Determine the (X, Y) coordinate at the center of the cell enclosing the given text.  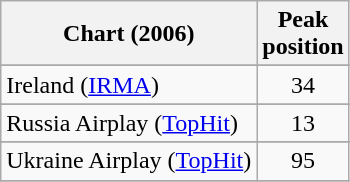
Peakposition (303, 34)
95 (303, 161)
Russia Airplay (TopHit) (129, 123)
Ukraine Airplay (TopHit) (129, 161)
34 (303, 85)
Ireland (IRMA) (129, 85)
13 (303, 123)
Chart (2006) (129, 34)
